Capture the cell that displays the provided text and extract its (X, Y) central coordinate. 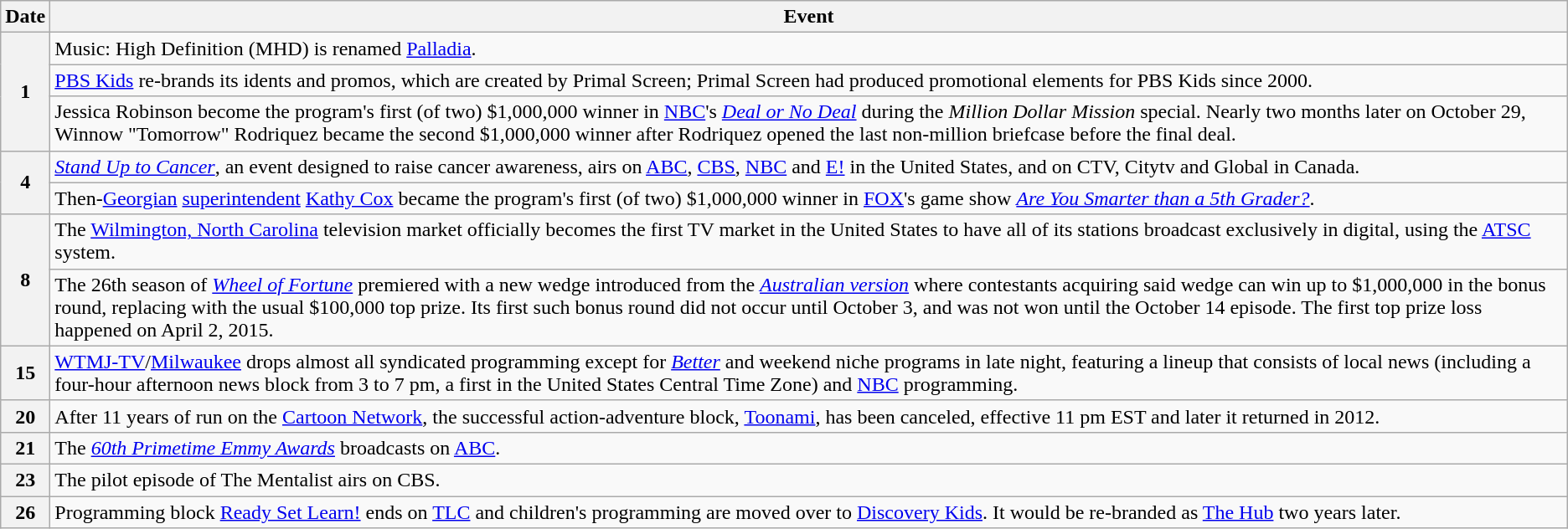
Event (809, 17)
The 60th Primetime Emmy Awards broadcasts on ABC. (809, 448)
4 (25, 182)
Date (25, 17)
15 (25, 373)
23 (25, 480)
The pilot episode of The Mentalist airs on CBS. (809, 480)
Then-Georgian superintendent Kathy Cox became the program's first (of two) $1,000,000 winner in FOX's game show Are You Smarter than a 5th Grader?. (809, 198)
8 (25, 280)
26 (25, 511)
20 (25, 416)
Music: High Definition (MHD) is renamed Palladia. (809, 49)
1 (25, 92)
21 (25, 448)
